Detect which cell encompasses the target text, then output its [x, y] center coordinate. 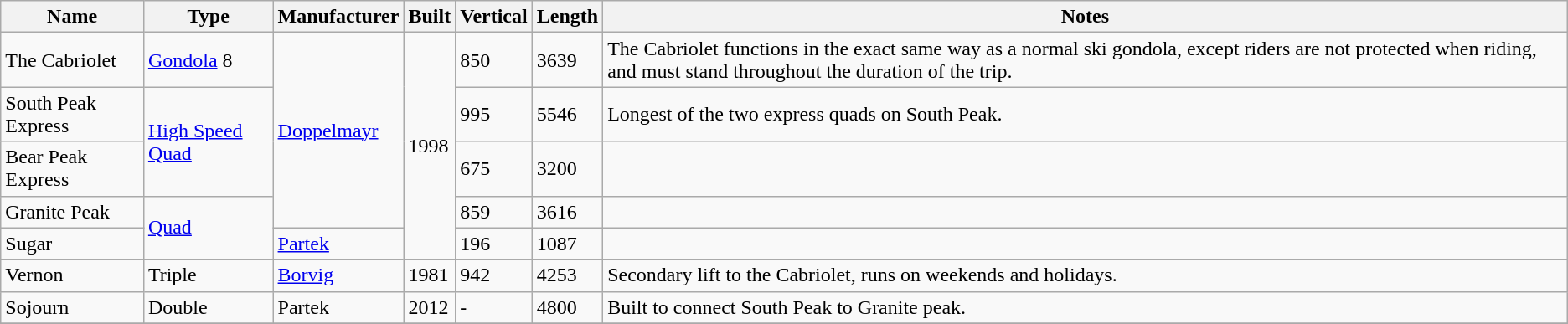
3616 [567, 212]
Secondary lift to the Cabriolet, runs on weekends and holidays. [1086, 275]
3639 [567, 60]
Sugar [72, 244]
High Speed Quad [208, 141]
South Peak Express [72, 114]
Type [208, 17]
5546 [567, 114]
Manufacturer [338, 17]
Double [208, 307]
4253 [567, 275]
Longest of the two express quads on South Peak. [1086, 114]
Length [567, 17]
Vernon [72, 275]
Gondola 8 [208, 60]
Quad [208, 228]
Sojourn [72, 307]
The Cabriolet [72, 60]
Name [72, 17]
1981 [430, 275]
- [494, 307]
1087 [567, 244]
Doppelmayr [338, 131]
Triple [208, 275]
859 [494, 212]
942 [494, 275]
995 [494, 114]
Built [430, 17]
Bear Peak Express [72, 169]
4800 [567, 307]
1998 [430, 146]
Notes [1086, 17]
Borvig [338, 275]
Granite Peak [72, 212]
850 [494, 60]
675 [494, 169]
Vertical [494, 17]
Built to connect South Peak to Granite peak. [1086, 307]
196 [494, 244]
3200 [567, 169]
2012 [430, 307]
